Provide the [x, y] coordinate of the cell's center where the given text is located.  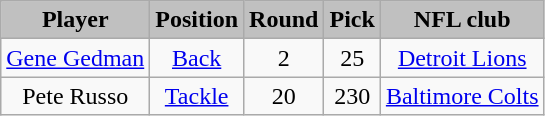
25 [352, 58]
Pick [352, 20]
Detroit Lions [462, 58]
Back [197, 58]
Baltimore Colts [462, 96]
Round [284, 20]
230 [352, 96]
Position [197, 20]
Pete Russo [76, 96]
Gene Gedman [76, 58]
NFL club [462, 20]
Tackle [197, 96]
2 [284, 58]
Player [76, 20]
20 [284, 96]
